Pinpoint the cell where the given text exists, returning its (x, y) midpoint coordinate. 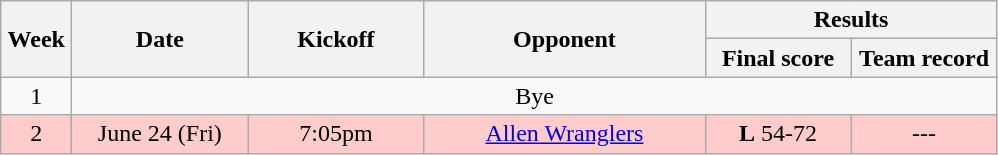
Bye (534, 96)
Results (851, 20)
L 54-72 (778, 134)
1 (36, 96)
June 24 (Fri) (160, 134)
2 (36, 134)
Team record (924, 58)
Week (36, 39)
--- (924, 134)
7:05pm (336, 134)
Opponent (564, 39)
Kickoff (336, 39)
Allen Wranglers (564, 134)
Final score (778, 58)
Date (160, 39)
